From the cell containing the given text, extract its center point as [X, Y] coordinate. 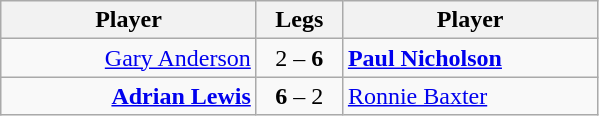
Ronnie Baxter [470, 96]
Paul Nicholson [470, 58]
6 – 2 [299, 96]
Adrian Lewis [129, 96]
Gary Anderson [129, 58]
2 – 6 [299, 58]
Legs [299, 20]
